Extract the [X, Y] coordinate from the center of the cell holding the provided text.  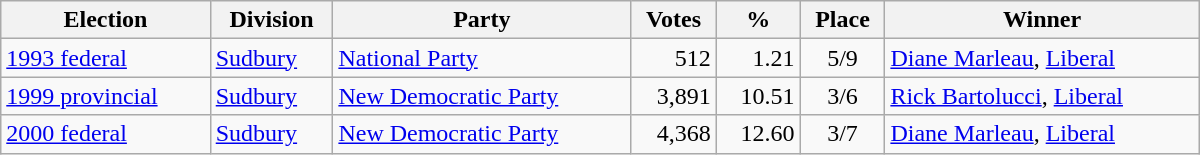
Rick Bartolucci, Liberal [1042, 96]
3/7 [842, 134]
Place [842, 20]
Party [482, 20]
512 [674, 58]
% [758, 20]
1993 federal [106, 58]
3,891 [674, 96]
1999 provincial [106, 96]
Election [106, 20]
1.21 [758, 58]
3/6 [842, 96]
12.60 [758, 134]
Division [272, 20]
Votes [674, 20]
2000 federal [106, 134]
4,368 [674, 134]
10.51 [758, 96]
Winner [1042, 20]
5/9 [842, 58]
National Party [482, 58]
